Find where the given text appears and provide that cell's center as [X, Y] coordinate. 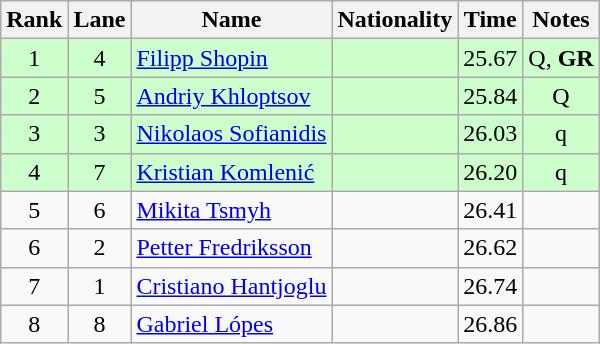
Nationality [395, 20]
Rank [34, 20]
26.62 [490, 248]
Andriy Khloptsov [232, 96]
Lane [100, 20]
26.74 [490, 286]
26.86 [490, 324]
26.03 [490, 134]
Petter Fredriksson [232, 248]
25.84 [490, 96]
Time [490, 20]
Mikita Tsmyh [232, 210]
Nikolaos Sofianidis [232, 134]
26.20 [490, 172]
Q, GR [561, 58]
Cristiano Hantjoglu [232, 286]
Kristian Komlenić [232, 172]
Q [561, 96]
26.41 [490, 210]
Notes [561, 20]
Name [232, 20]
25.67 [490, 58]
Filipp Shopin [232, 58]
Gabriel Lópes [232, 324]
